Determine the [x, y] coordinate at the center of the cell enclosing the given text.  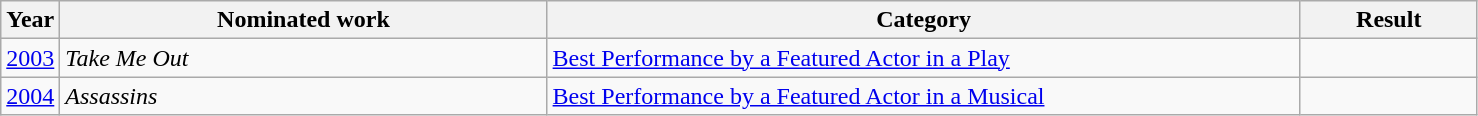
Best Performance by a Featured Actor in a Play [924, 58]
2004 [30, 96]
Best Performance by a Featured Actor in a Musical [924, 96]
Assassins [304, 96]
2003 [30, 58]
Take Me Out [304, 58]
Result [1388, 20]
Category [924, 20]
Nominated work [304, 20]
Year [30, 20]
